Locate the cell with the specified text and output its [X, Y] center coordinate. 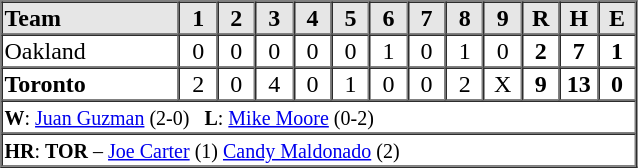
Oakland [91, 50]
13 [579, 84]
8 [465, 18]
R [541, 18]
Toronto [91, 84]
H [579, 18]
E [617, 18]
HR: TOR – Joe Carter (1) Candy Maldonado (2) [319, 150]
3 [274, 18]
X [503, 84]
6 [388, 18]
W: Juan Guzman (2-0) L: Mike Moore (0-2) [319, 116]
5 [350, 18]
Team [91, 18]
